For the text-containing cell, return its midpoint in (X, Y) coordinate format. 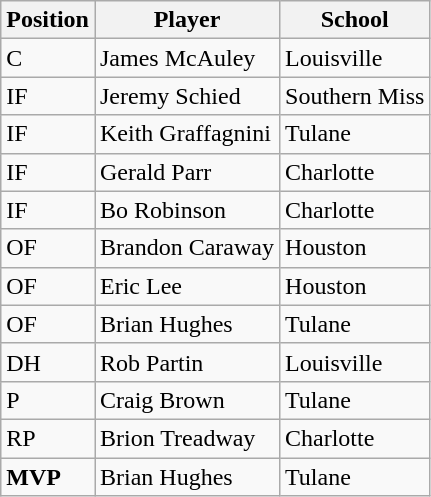
Craig Brown (186, 400)
Bo Robinson (186, 210)
Player (186, 20)
Eric Lee (186, 286)
Brion Treadway (186, 438)
C (48, 58)
Gerald Parr (186, 172)
Rob Partin (186, 362)
James McAuley (186, 58)
Keith Graffagnini (186, 134)
School (355, 20)
DH (48, 362)
Brandon Caraway (186, 248)
Position (48, 20)
MVP (48, 477)
Jeremy Schied (186, 96)
Southern Miss (355, 96)
P (48, 400)
RP (48, 438)
